Find where the given text appears and provide that cell's center as (x, y) coordinate. 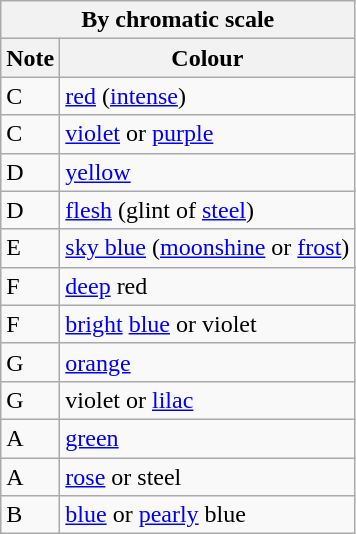
sky blue (moonshine or frost) (208, 248)
flesh (glint of steel) (208, 210)
deep red (208, 286)
rose or steel (208, 477)
bright blue or violet (208, 324)
blue or pearly blue (208, 515)
B (30, 515)
red (intense) (208, 96)
orange (208, 362)
violet or purple (208, 134)
Note (30, 58)
By chromatic scale (178, 20)
E (30, 248)
violet or lilac (208, 400)
yellow (208, 172)
Colour (208, 58)
green (208, 438)
